Find where the given text appears and provide that cell's center as (x, y) coordinate. 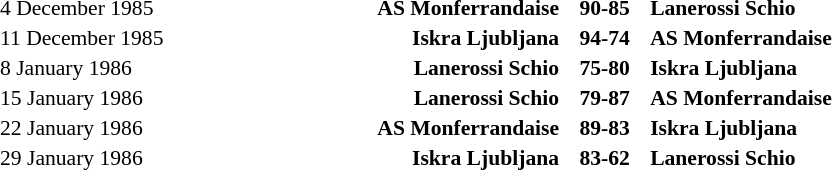
75-80 (604, 68)
79-87 (604, 98)
AS Monferrandaise (414, 128)
Iskra Ljubljana (414, 38)
94-74 (604, 38)
89-83 (604, 128)
